Locate the cell with the specified text and output its [x, y] center coordinate. 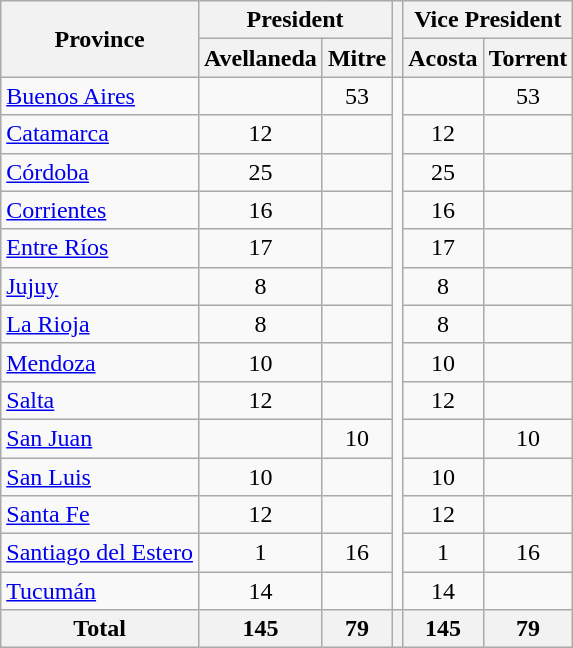
Tucumán [100, 591]
Torrent [528, 58]
Vice President [488, 20]
San Juan [100, 438]
President [294, 20]
Buenos Aires [100, 96]
Salta [100, 400]
Catamarca [100, 134]
Province [100, 39]
Corrientes [100, 210]
La Rioja [100, 324]
Avellaneda [260, 58]
Acosta [443, 58]
Mitre [356, 58]
Mendoza [100, 362]
Jujuy [100, 286]
Santa Fe [100, 515]
San Luis [100, 477]
Santiago del Estero [100, 553]
Total [100, 629]
Entre Ríos [100, 248]
Córdoba [100, 172]
